Find where the given text appears and provide that cell's center as [x, y] coordinate. 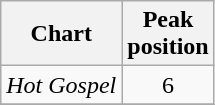
Hot Gospel [62, 85]
Chart [62, 34]
Peakposition [168, 34]
6 [168, 85]
